Detect which cell encompasses the target text, then output its (x, y) center coordinate. 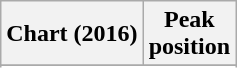
Chart (2016) (72, 34)
Peakposition (189, 34)
